Pinpoint the cell where the given text exists, returning its (x, y) midpoint coordinate. 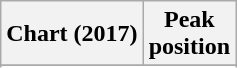
Chart (2017) (72, 34)
Peak position (189, 34)
